Output the [x, y] coordinate of the center of the cell containing the given text.  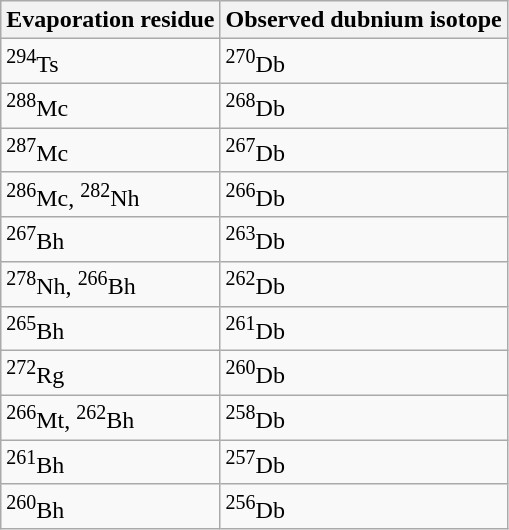
294Ts [110, 62]
267Db [364, 150]
272Rg [110, 374]
287Mc [110, 150]
260Bh [110, 506]
Evaporation residue [110, 20]
261Db [364, 328]
278Nh, 266Bh [110, 284]
257Db [364, 462]
266Mt, 262Bh [110, 418]
260Db [364, 374]
Observed dubnium isotope [364, 20]
261Bh [110, 462]
263Db [364, 240]
268Db [364, 106]
258Db [364, 418]
270Db [364, 62]
288Mc [110, 106]
266Db [364, 194]
286Mc, 282Nh [110, 194]
267Bh [110, 240]
262Db [364, 284]
265Bh [110, 328]
256Db [364, 506]
